Capture the cell that displays the provided text and extract its [X, Y] central coordinate. 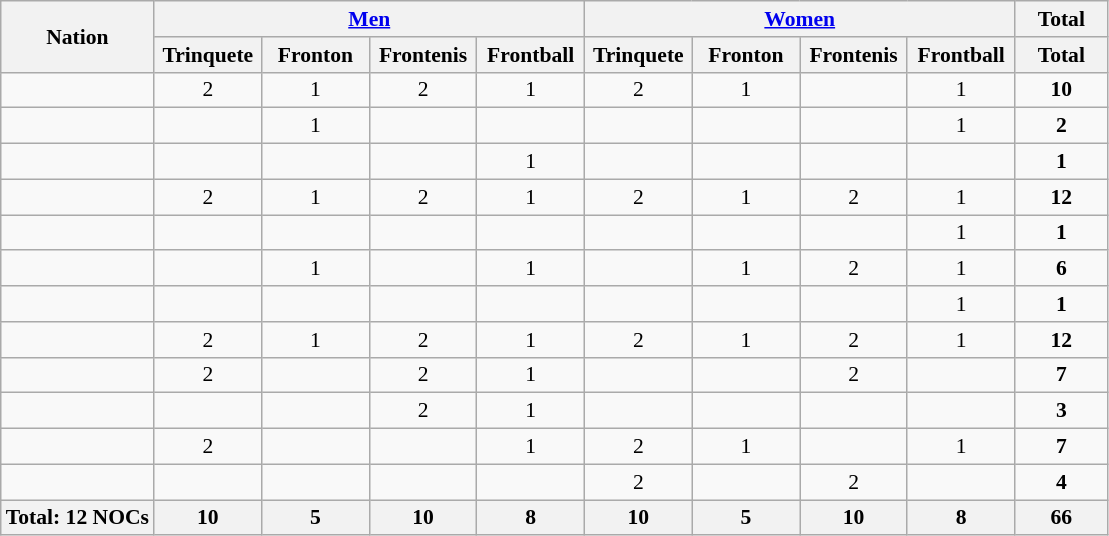
Nation [78, 36]
66 [1062, 518]
Total: 12 NOCs [78, 518]
Women [800, 19]
3 [1062, 411]
4 [1062, 482]
6 [1062, 269]
Men [369, 19]
